Output the [x, y] coordinate of the center of the cell containing the given text.  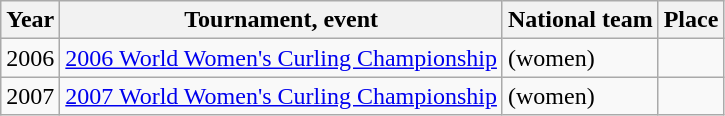
Year [30, 20]
2007 [30, 96]
Tournament, event [282, 20]
2007 World Women's Curling Championship [282, 96]
2006 World Women's Curling Championship [282, 58]
2006 [30, 58]
Place [691, 20]
National team [580, 20]
